Capture the cell that displays the provided text and extract its [X, Y] central coordinate. 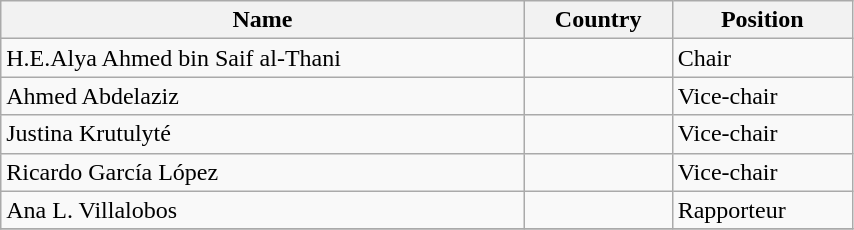
Ahmed Abdelaziz [262, 96]
Ricardo García López [262, 172]
Rapporteur [762, 210]
H.E.Alya Ahmed bin Saif al-Thani [262, 58]
Position [762, 20]
Chair [762, 58]
Ana L. Villalobos [262, 210]
Country [598, 20]
Justina Krutulyté [262, 134]
Name [262, 20]
